Capture the cell that displays the provided text and extract its [X, Y] central coordinate. 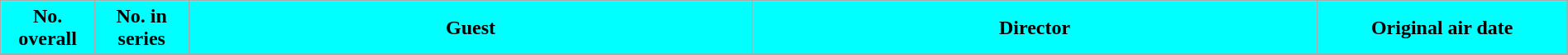
Guest [471, 28]
No.overall [48, 28]
Director [1035, 28]
Original air date [1442, 28]
No. inseries [141, 28]
